Output the [x, y] coordinate of the center of the cell containing the given text.  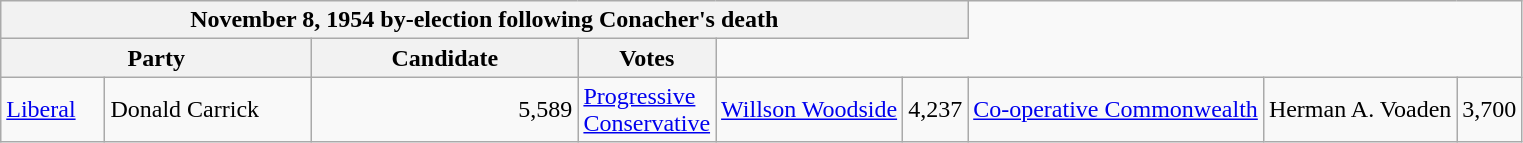
Donald Carrick [208, 110]
Candidate [445, 58]
Progressive Conservative [647, 110]
Liberal [53, 110]
3,700 [1490, 110]
Herman A. Voaden [1360, 110]
4,237 [936, 110]
Votes [647, 58]
5,589 [445, 110]
November 8, 1954 by-election following Conacher's death [484, 20]
Party [156, 58]
Willson Woodside [810, 110]
Co-operative Commonwealth [1116, 110]
